Return the [X, Y] coordinate for the center point of the cell that contains the specified text.  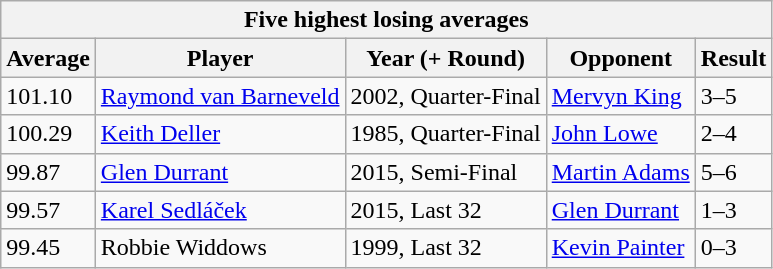
Kevin Painter [620, 248]
2002, Quarter-Final [446, 96]
99.45 [48, 248]
1–3 [733, 210]
2–4 [733, 134]
99.87 [48, 172]
0–3 [733, 248]
5–6 [733, 172]
Opponent [620, 58]
Year (+ Round) [446, 58]
Average [48, 58]
2015, Last 32 [446, 210]
Robbie Widdows [220, 248]
Player [220, 58]
Raymond van Barneveld [220, 96]
1985, Quarter-Final [446, 134]
Martin Adams [620, 172]
101.10 [48, 96]
Five highest losing averages [386, 20]
100.29 [48, 134]
3–5 [733, 96]
2015, Semi-Final [446, 172]
Keith Deller [220, 134]
John Lowe [620, 134]
99.57 [48, 210]
Mervyn King [620, 96]
Karel Sedláček [220, 210]
1999, Last 32 [446, 248]
Result [733, 58]
